Output the [X, Y] coordinate of the center of the cell containing the given text.  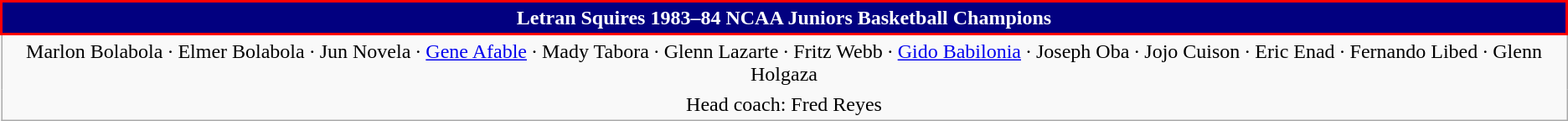
Letran Squires 1983–84 NCAA Juniors Basketball Champions [784, 18]
Head coach: Fred Reyes [784, 104]
